Provide the (x, y) coordinate of the cell's center where the given text is located.  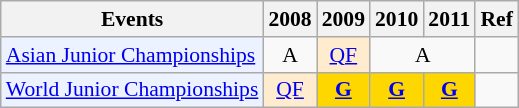
2008 (290, 19)
2011 (449, 19)
World Junior Championships (132, 90)
Ref (496, 19)
Asian Junior Championships (132, 55)
2010 (396, 19)
2009 (344, 19)
Events (132, 19)
